Output the (x, y) coordinate of the center of the cell containing the given text.  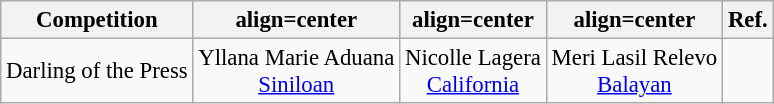
Nicolle LageraCalifornia (474, 72)
Yllana Marie AduanaSiniloan (296, 72)
Darling of the Press (97, 72)
Meri Lasil RelevoBalayan (634, 72)
Ref. (748, 20)
Competition (97, 20)
